Identify which cell holds the provided text, then report its [X, Y] central coordinate. 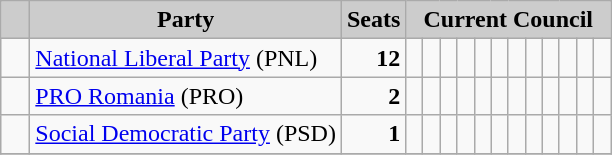
Seats [373, 20]
1 [373, 134]
Current Council [508, 20]
Social Democratic Party (PSD) [186, 134]
Party [186, 20]
National Liberal Party (PNL) [186, 58]
2 [373, 96]
PRO Romania (PRO) [186, 96]
12 [373, 58]
